Determine the [x, y] coordinate at the center of the cell enclosing the given text.  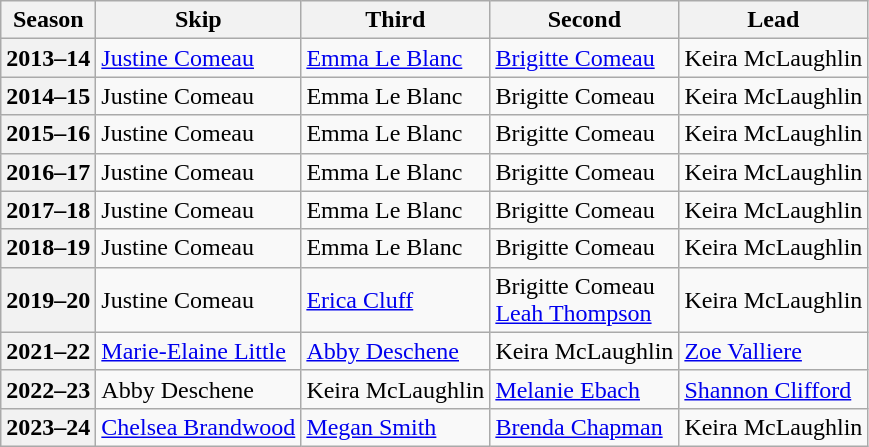
Marie-Elaine Little [198, 351]
Skip [198, 20]
2017–18 [48, 210]
2022–23 [48, 389]
Brenda Chapman [584, 427]
Zoe Valliere [774, 351]
2016–17 [48, 172]
Chelsea Brandwood [198, 427]
Second [584, 20]
2013–14 [48, 58]
2021–22 [48, 351]
2018–19 [48, 248]
Lead [774, 20]
Third [396, 20]
Season [48, 20]
2023–24 [48, 427]
Erica Cluff [396, 300]
2019–20 [48, 300]
Megan Smith [396, 427]
Shannon Clifford [774, 389]
2015–16 [48, 134]
2014–15 [48, 96]
Brigitte Comeau Leah Thompson [584, 300]
Melanie Ebach [584, 389]
